Search for the cell housing the specified text and yield its (x, y) center coordinate. 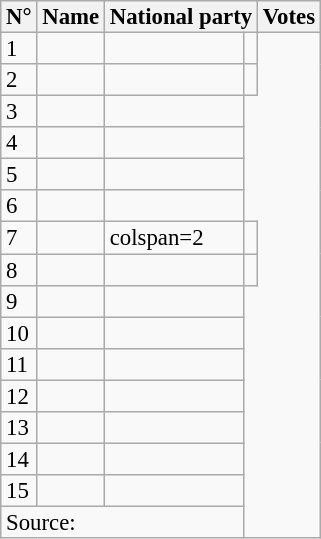
N° (19, 17)
National party (180, 17)
10 (19, 333)
colspan=2 (174, 238)
5 (19, 175)
9 (19, 301)
8 (19, 270)
14 (19, 459)
15 (19, 491)
13 (19, 428)
3 (19, 112)
6 (19, 206)
12 (19, 396)
Name (71, 17)
2 (19, 80)
1 (19, 49)
7 (19, 238)
11 (19, 364)
4 (19, 143)
Votes (288, 17)
Source: (122, 522)
